For the text-containing cell, return its midpoint in [x, y] coordinate format. 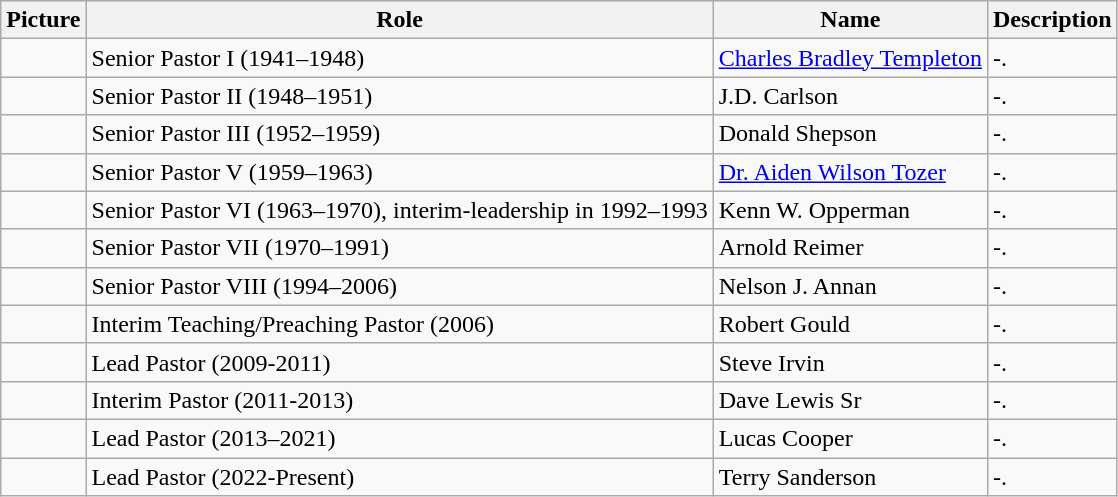
Nelson J. Annan [850, 286]
Lead Pastor (2022-Present) [400, 477]
Lead Pastor (2013–2021) [400, 438]
Robert Gould [850, 324]
Interim Teaching/Preaching Pastor (2006) [400, 324]
Dave Lewis Sr [850, 400]
Senior Pastor V (1959–1963) [400, 172]
Picture [44, 20]
J.D. Carlson [850, 96]
Senior Pastor VIII (1994–2006) [400, 286]
Role [400, 20]
Charles Bradley Templeton [850, 58]
Interim Pastor (2011-2013) [400, 400]
Senior Pastor II (1948–1951) [400, 96]
Terry Sanderson [850, 477]
Arnold Reimer [850, 248]
Steve Irvin [850, 362]
Donald Shepson [850, 134]
Senior Pastor VII (1970–1991) [400, 248]
Senior Pastor I (1941–1948) [400, 58]
Dr. Aiden Wilson Tozer [850, 172]
Lucas Cooper [850, 438]
Name [850, 20]
Lead Pastor (2009-2011) [400, 362]
Senior Pastor VI (1963–1970), interim-leadership in 1992–1993 [400, 210]
Senior Pastor III (1952–1959) [400, 134]
Description [1052, 20]
Kenn W. Opperman [850, 210]
